Detect which cell encompasses the target text, then output its (X, Y) center coordinate. 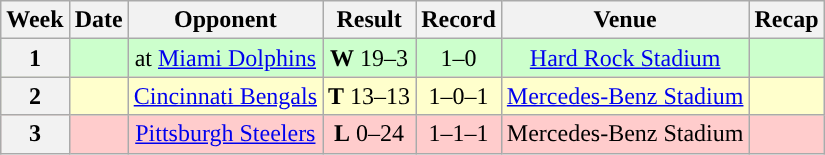
W 19–3 (370, 58)
1–0 (459, 58)
Pittsburgh Steelers (225, 134)
1–1–1 (459, 134)
Venue (625, 20)
1–0–1 (459, 96)
Hard Rock Stadium (625, 58)
Date (98, 20)
Record (459, 20)
Recap (786, 20)
Result (370, 20)
Week (35, 20)
T 13–13 (370, 96)
3 (35, 134)
L 0–24 (370, 134)
Opponent (225, 20)
1 (35, 58)
at Miami Dolphins (225, 58)
2 (35, 96)
Cincinnati Bengals (225, 96)
